Identify which cell holds the provided text, then report its [X, Y] central coordinate. 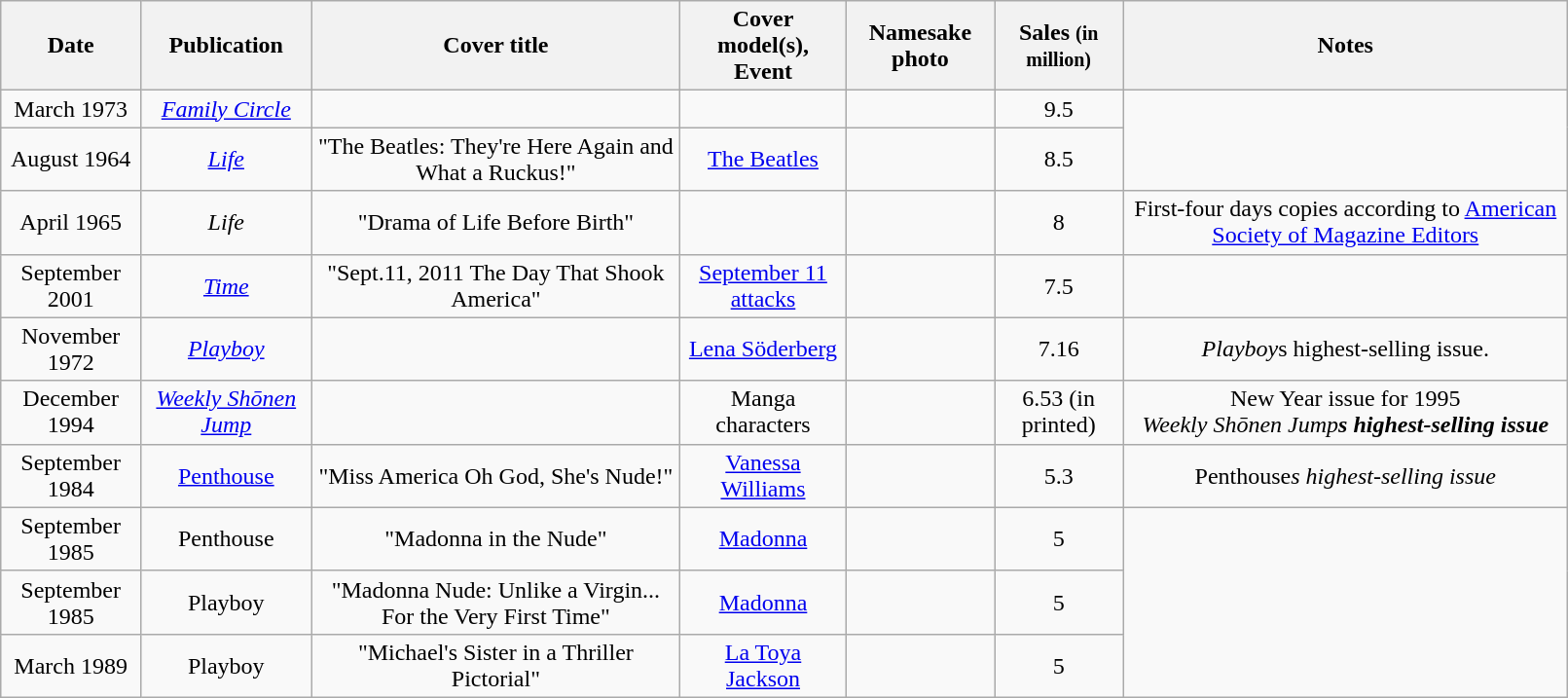
Vanessa Williams [763, 475]
Notes [1345, 46]
April 1965 [71, 222]
March 1989 [71, 666]
Publication [226, 46]
Namesake photo [920, 46]
Playboys highest-selling issue. [1345, 349]
6.53 (in printed) [1059, 413]
"The Beatles: They're Here Again and What a Ruckus!" [496, 160]
5.3 [1059, 475]
March 1973 [71, 109]
La Toya Jackson [763, 666]
Lena Söderberg [763, 349]
November 1972 [71, 349]
December 1994 [71, 413]
Time [226, 286]
Date [71, 46]
Cover title [496, 46]
Family Circle [226, 109]
Sales (in million) [1059, 46]
"Michael's Sister in a Thriller Pictorial" [496, 666]
September 11 attacks [763, 286]
8.5 [1059, 160]
First-four days copies according to American Society of Magazine Editors [1345, 222]
Penthouses highest-selling issue [1345, 475]
The Beatles [763, 160]
"Miss America Oh God, She's Nude!" [496, 475]
"Madonna in the Nude" [496, 539]
New Year issue for 1995Weekly Shōnen Jumps highest-selling issue [1345, 413]
Weekly Shōnen Jump [226, 413]
September 2001 [71, 286]
August 1964 [71, 160]
7.5 [1059, 286]
9.5 [1059, 109]
September 1984 [71, 475]
"Sept.11, 2011 The Day That Shook America" [496, 286]
"Drama of Life Before Birth" [496, 222]
Manga characters [763, 413]
8 [1059, 222]
Cover model(s), Event [763, 46]
"Madonna Nude: Unlike a Virgin... For the Very First Time" [496, 602]
7.16 [1059, 349]
